Locate the cell with the specified text and output its (x, y) center coordinate. 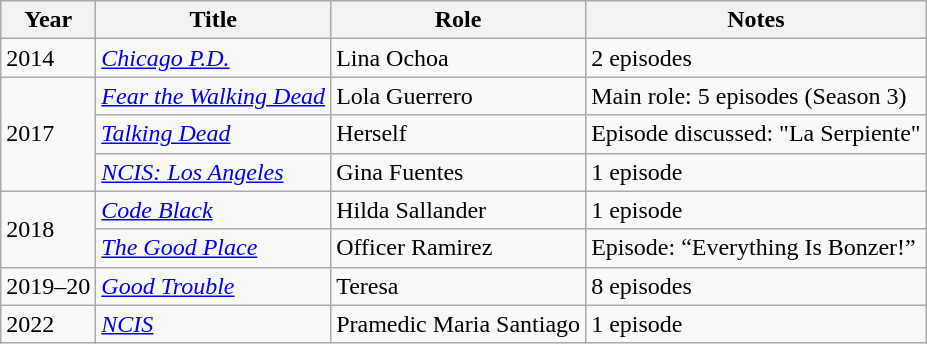
Episode: “Everything Is Bonzer!” (756, 248)
2019–20 (48, 286)
Talking Dead (214, 134)
2018 (48, 229)
Lola Guerrero (458, 96)
2022 (48, 324)
Notes (756, 20)
Lina Ochoa (458, 58)
Code Black (214, 210)
Title (214, 20)
Teresa (458, 286)
2014 (48, 58)
Pramedic Maria Santiago (458, 324)
Good Trouble (214, 286)
2017 (48, 134)
The Good Place (214, 248)
NCIS: Los Angeles (214, 172)
Episode discussed: "La Serpiente" (756, 134)
Role (458, 20)
Chicago P.D. (214, 58)
Main role: 5 episodes (Season 3) (756, 96)
Gina Fuentes (458, 172)
8 episodes (756, 286)
Herself (458, 134)
NCIS (214, 324)
Fear the Walking Dead (214, 96)
Hilda Sallander (458, 210)
Year (48, 20)
2 episodes (756, 58)
Officer Ramirez (458, 248)
